Determine the (X, Y) coordinate at the center of the cell enclosing the given text.  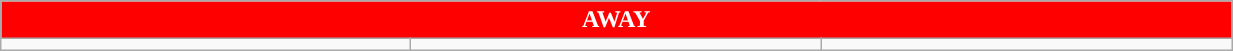
AWAY (616, 20)
